Identify which cell holds the provided text, then report its [x, y] central coordinate. 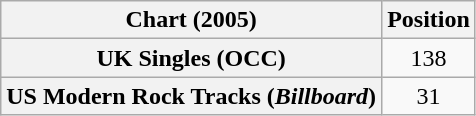
138 [429, 58]
UK Singles (OCC) [192, 58]
Chart (2005) [192, 20]
Position [429, 20]
US Modern Rock Tracks (Billboard) [192, 96]
31 [429, 96]
